For the text-containing cell, return its midpoint in (X, Y) coordinate format. 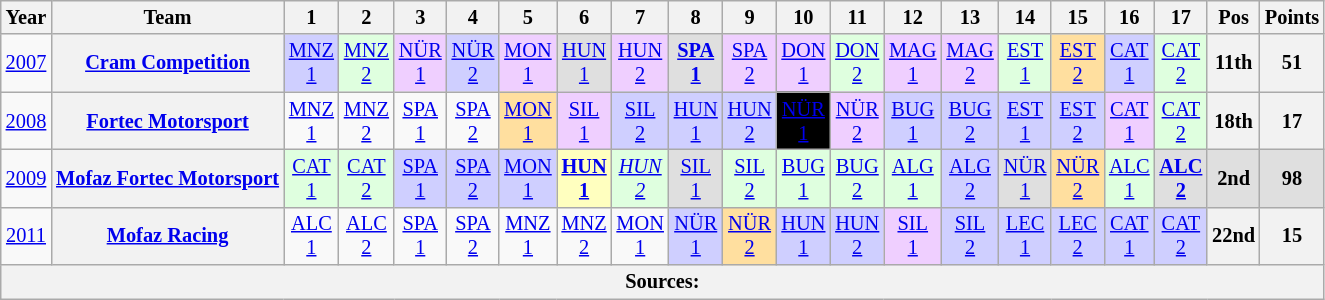
18th (1234, 121)
10 (803, 17)
14 (1026, 17)
Mofaz Racing (168, 236)
Pos (1234, 17)
MAG2 (970, 63)
9 (750, 17)
2009 (26, 178)
LEC2 (1078, 236)
2008 (26, 121)
2nd (1234, 178)
Team (168, 17)
13 (970, 17)
11 (857, 17)
Cram Competition (168, 63)
1 (312, 17)
4 (474, 17)
Sources: (662, 282)
2007 (26, 63)
11th (1234, 63)
5 (528, 17)
22nd (1234, 236)
ALG2 (970, 178)
DON2 (857, 63)
Year (26, 17)
12 (912, 17)
16 (1129, 17)
6 (584, 17)
3 (420, 17)
MAG1 (912, 63)
Mofaz Fortec Motorsport (168, 178)
51 (1292, 63)
Points (1292, 17)
DON1 (803, 63)
98 (1292, 178)
Fortec Motorsport (168, 121)
7 (640, 17)
2 (366, 17)
ALG1 (912, 178)
2011 (26, 236)
LEC1 (1026, 236)
8 (696, 17)
